Return (X, Y) of the center of cell containing provided text 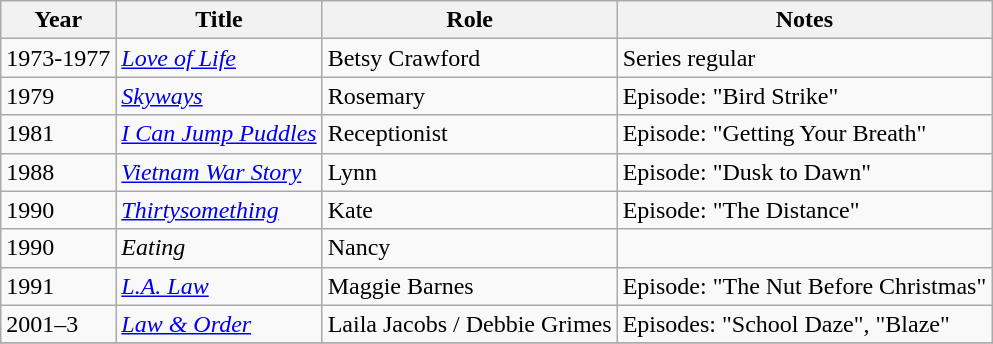
1979 (58, 96)
Episode: "Getting Your Breath" (804, 134)
2001–3 (58, 324)
Role (470, 20)
Title (219, 20)
Betsy Crawford (470, 58)
Lynn (470, 172)
Thirtysomething (219, 210)
Law & Order (219, 324)
1973-1977 (58, 58)
Love of Life (219, 58)
1991 (58, 286)
Vietnam War Story (219, 172)
L.A. Law (219, 286)
Maggie Barnes (470, 286)
1981 (58, 134)
Series regular (804, 58)
Year (58, 20)
I Can Jump Puddles (219, 134)
Episode: "The Distance" (804, 210)
Eating (219, 248)
Episode: "Bird Strike" (804, 96)
Kate (470, 210)
Rosemary (470, 96)
Notes (804, 20)
Laila Jacobs / Debbie Grimes (470, 324)
Episode: "Dusk to Dawn" (804, 172)
Episodes: "School Daze", "Blaze" (804, 324)
Nancy (470, 248)
Episode: "The Nut Before Christmas" (804, 286)
Receptionist (470, 134)
1988 (58, 172)
Skyways (219, 96)
